From the cell containing the given text, extract its center point as [x, y] coordinate. 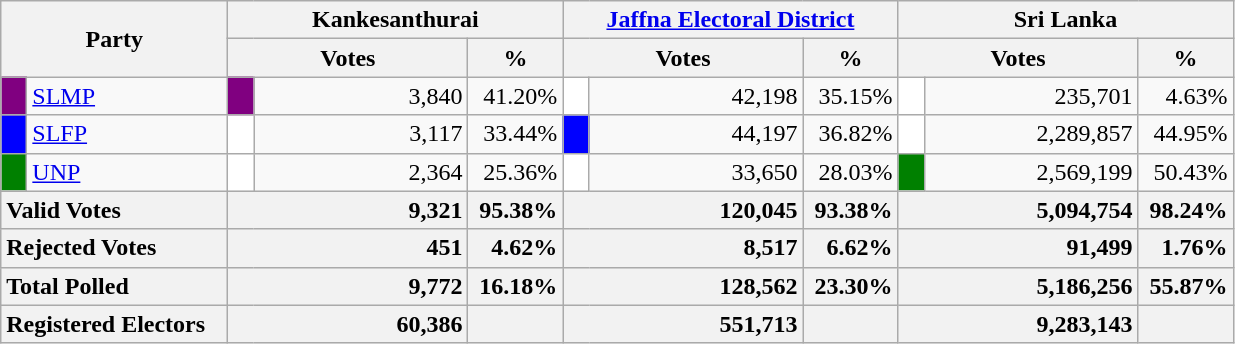
120,045 [683, 210]
4.63% [1186, 96]
25.36% [516, 172]
Rejected Votes [114, 248]
55.87% [1186, 286]
2,364 [361, 172]
16.18% [516, 286]
50.43% [1186, 172]
33,650 [696, 172]
Valid Votes [114, 210]
1.76% [1186, 248]
235,701 [1031, 96]
98.24% [1186, 210]
36.82% [850, 134]
5,186,256 [1018, 286]
9,321 [348, 210]
44,197 [696, 134]
35.15% [850, 96]
451 [348, 248]
4.62% [516, 248]
6.62% [850, 248]
42,198 [696, 96]
SLMP [128, 96]
8,517 [683, 248]
128,562 [683, 286]
551,713 [683, 324]
33.44% [516, 134]
Kankesanthurai [396, 20]
5,094,754 [1018, 210]
93.38% [850, 210]
91,499 [1018, 248]
28.03% [850, 172]
Sri Lanka [1066, 20]
SLFP [128, 134]
95.38% [516, 210]
Party [114, 39]
Jaffna Electoral District [730, 20]
9,283,143 [1018, 324]
41.20% [516, 96]
Total Polled [114, 286]
3,117 [361, 134]
2,289,857 [1031, 134]
9,772 [348, 286]
44.95% [1186, 134]
60,386 [348, 324]
23.30% [850, 286]
Registered Electors [114, 324]
3,840 [361, 96]
UNP [128, 172]
2,569,199 [1031, 172]
